Pinpoint the cell where the given text exists, returning its [x, y] midpoint coordinate. 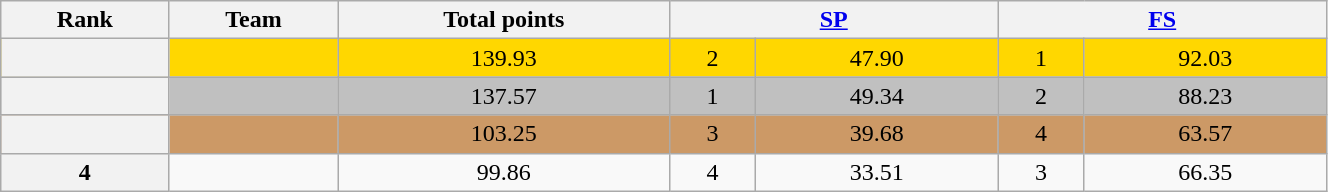
33.51 [876, 172]
66.35 [1206, 172]
92.03 [1206, 58]
63.57 [1206, 134]
88.23 [1206, 96]
99.86 [504, 172]
Total points [504, 20]
47.90 [876, 58]
49.34 [876, 96]
Team [254, 20]
FS [1162, 20]
39.68 [876, 134]
SP [834, 20]
103.25 [504, 134]
Rank [85, 20]
137.57 [504, 96]
139.93 [504, 58]
